Search for the cell housing the specified text and yield its (X, Y) center coordinate. 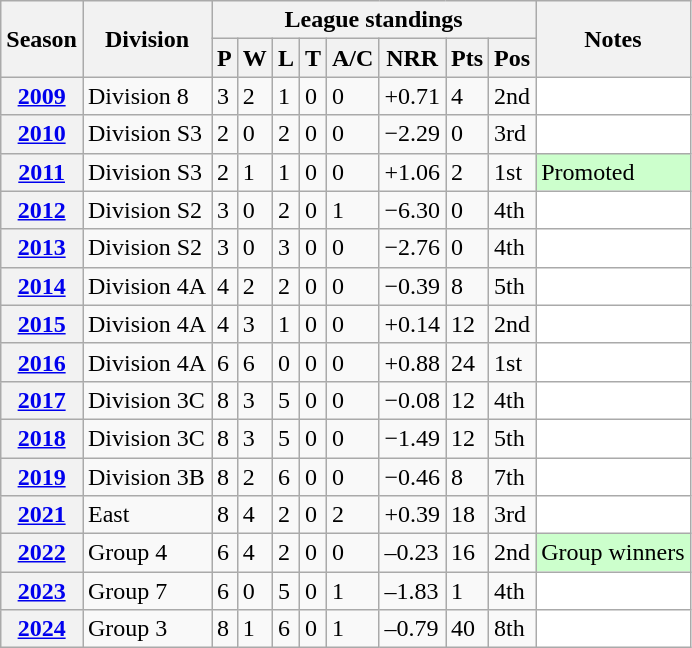
Notes (613, 39)
Pts (468, 58)
Division 8 (146, 96)
2019 (42, 477)
+1.06 (412, 172)
2011 (42, 172)
Group 4 (146, 553)
16 (468, 553)
2009 (42, 96)
24 (468, 362)
+0.39 (412, 515)
2014 (42, 286)
2024 (42, 629)
40 (468, 629)
−6.30 (412, 210)
18 (468, 515)
Division 3B (146, 477)
−0.39 (412, 286)
2015 (42, 324)
−0.46 (412, 477)
−2.29 (412, 134)
T (312, 58)
+0.71 (412, 96)
Group 3 (146, 629)
−0.08 (412, 400)
Group 7 (146, 591)
2017 (42, 400)
–0.79 (412, 629)
NRR (412, 58)
Season (42, 39)
Pos (512, 58)
−1.49 (412, 438)
2023 (42, 591)
2016 (42, 362)
2010 (42, 134)
W (254, 58)
2013 (42, 248)
2021 (42, 515)
League standings (374, 20)
East (146, 515)
2012 (42, 210)
Group winners (613, 553)
Division (146, 39)
2022 (42, 553)
2018 (42, 438)
L (286, 58)
P (225, 58)
A/C (353, 58)
−2.76 (412, 248)
–1.83 (412, 591)
+0.88 (412, 362)
–0.23 (412, 553)
7th (512, 477)
Promoted (613, 172)
8th (512, 629)
+0.14 (412, 324)
